Output the (x, y) coordinate of the center of the cell containing the given text.  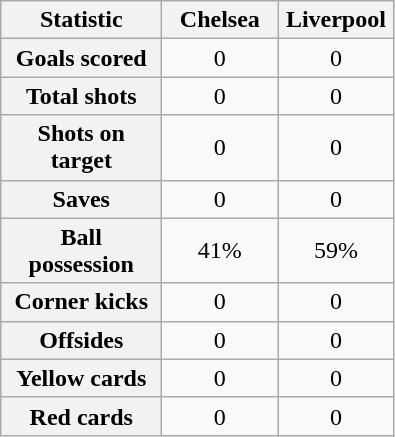
59% (336, 250)
Offsides (82, 340)
Corner kicks (82, 302)
Yellow cards (82, 378)
Ball possession (82, 250)
Goals scored (82, 58)
Chelsea (220, 20)
Saves (82, 199)
41% (220, 250)
Total shots (82, 96)
Shots on target (82, 148)
Statistic (82, 20)
Red cards (82, 416)
Liverpool (336, 20)
